Identify which cell holds the provided text, then report its [X, Y] central coordinate. 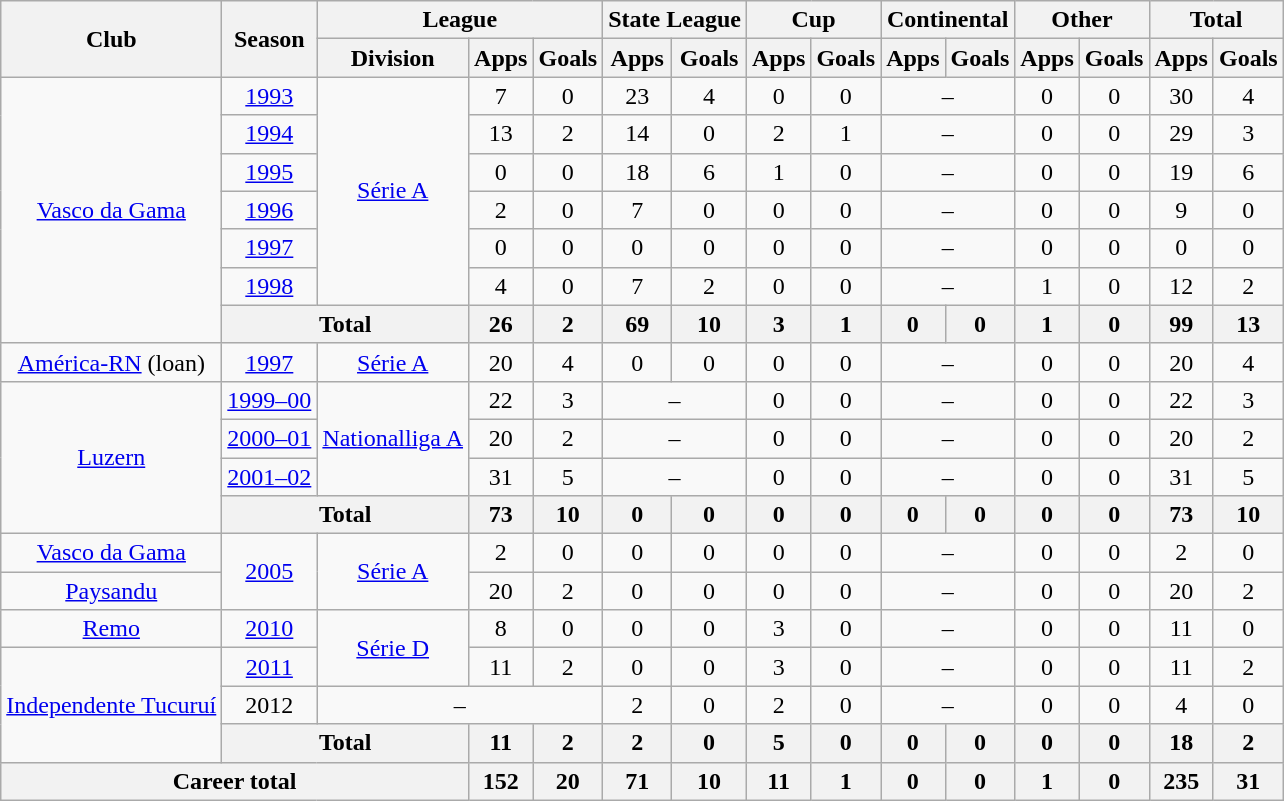
1999–00 [270, 400]
9 [1181, 210]
235 [1181, 781]
2000–01 [270, 438]
América-RN (loan) [112, 362]
Other [1082, 20]
1996 [270, 210]
2001–02 [270, 477]
69 [638, 324]
Série D [393, 648]
14 [638, 134]
Luzern [112, 457]
Continental [948, 20]
71 [638, 781]
1993 [270, 96]
12 [1181, 286]
30 [1181, 96]
Career total [235, 781]
2010 [270, 629]
29 [1181, 134]
1998 [270, 286]
19 [1181, 172]
Independente Tucuruí [112, 705]
2012 [270, 705]
23 [638, 96]
Cup [813, 20]
Nationalliga A [393, 438]
2005 [270, 572]
8 [501, 629]
State League [675, 20]
League [460, 20]
Paysandu [112, 591]
1994 [270, 134]
99 [1181, 324]
Club [112, 39]
2011 [270, 667]
Division [393, 58]
26 [501, 324]
Season [270, 39]
152 [501, 781]
Remo [112, 629]
1995 [270, 172]
